Output the [x, y] coordinate of the center of the cell containing the given text.  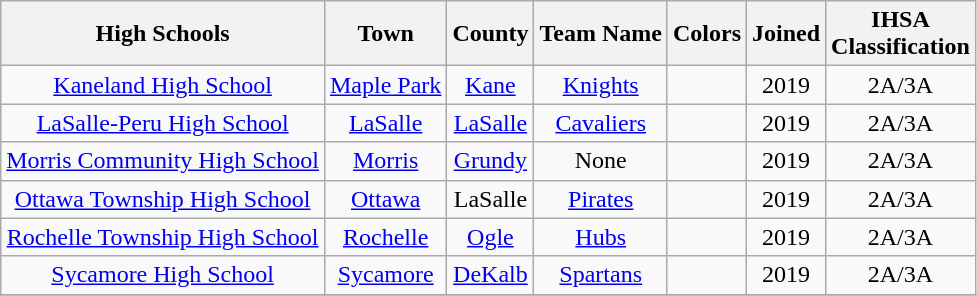
Ottawa Township High School [163, 199]
Colors [706, 34]
Town [385, 34]
Grundy [490, 161]
None [601, 161]
Sycamore High School [163, 275]
LaSalle-Peru High School [163, 123]
Team Name [601, 34]
Sycamore [385, 275]
Pirates [601, 199]
Ottawa [385, 199]
IHSAClassification [901, 34]
DeKalb [490, 275]
Morris Community High School [163, 161]
Rochelle [385, 237]
Hubs [601, 237]
Kaneland High School [163, 85]
Knights [601, 85]
Cavaliers [601, 123]
Spartans [601, 275]
Ogle [490, 237]
County [490, 34]
Morris [385, 161]
Rochelle Township High School [163, 237]
Joined [786, 34]
Kane [490, 85]
Maple Park [385, 85]
High Schools [163, 34]
